From the cell containing the given text, extract its center point as [x, y] coordinate. 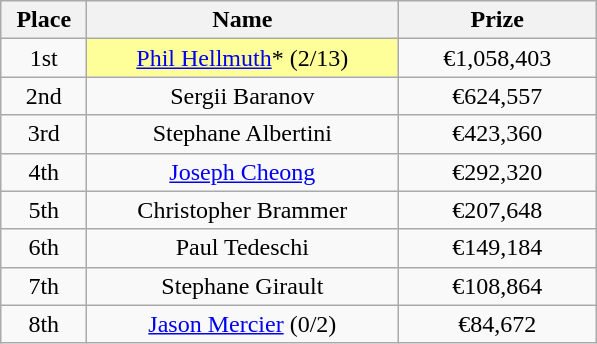
1st [44, 58]
Stephane Albertini [242, 134]
5th [44, 210]
Paul Tedeschi [242, 248]
3rd [44, 134]
€84,672 [498, 324]
€423,360 [498, 134]
Name [242, 20]
Jason Mercier (0/2) [242, 324]
4th [44, 172]
8th [44, 324]
€207,648 [498, 210]
Place [44, 20]
7th [44, 286]
€292,320 [498, 172]
€624,557 [498, 96]
2nd [44, 96]
6th [44, 248]
€1,058,403 [498, 58]
€108,864 [498, 286]
Stephane Girault [242, 286]
Sergii Baranov [242, 96]
€149,184 [498, 248]
Phil Hellmuth* (2/13) [242, 58]
Christopher Brammer [242, 210]
Prize [498, 20]
Joseph Cheong [242, 172]
